Identify which cell holds the provided text, then report its (x, y) central coordinate. 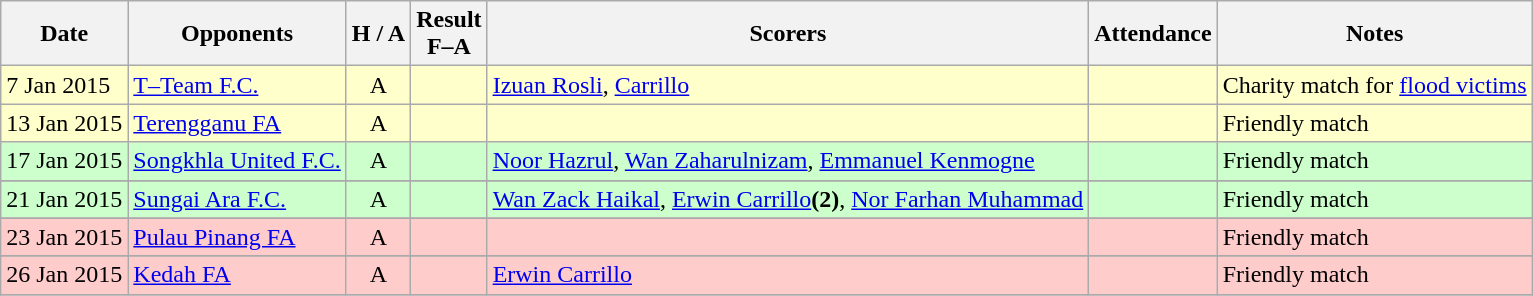
Erwin Carrillo (788, 275)
Songkhla United F.C. (237, 161)
13 Jan 2015 (64, 123)
17 Jan 2015 (64, 161)
T–Team F.C. (237, 85)
Wan Zack Haikal, Erwin Carrillo(2), Nor Farhan Muhammad (788, 199)
ResultF–A (449, 34)
Date (64, 34)
Pulau Pinang FA (237, 237)
Noor Hazrul, Wan Zaharulnizam, Emmanuel Kenmogne (788, 161)
Charity match for flood victims (1374, 85)
Scorers (788, 34)
Notes (1374, 34)
Opponents (237, 34)
26 Jan 2015 (64, 275)
H / A (378, 34)
Attendance (1153, 34)
23 Jan 2015 (64, 237)
21 Jan 2015 (64, 199)
Izuan Rosli, Carrillo (788, 85)
Sungai Ara F.C. (237, 199)
Kedah FA (237, 275)
Terengganu FA (237, 123)
7 Jan 2015 (64, 85)
